Return [X, Y] of the center of cell containing provided text 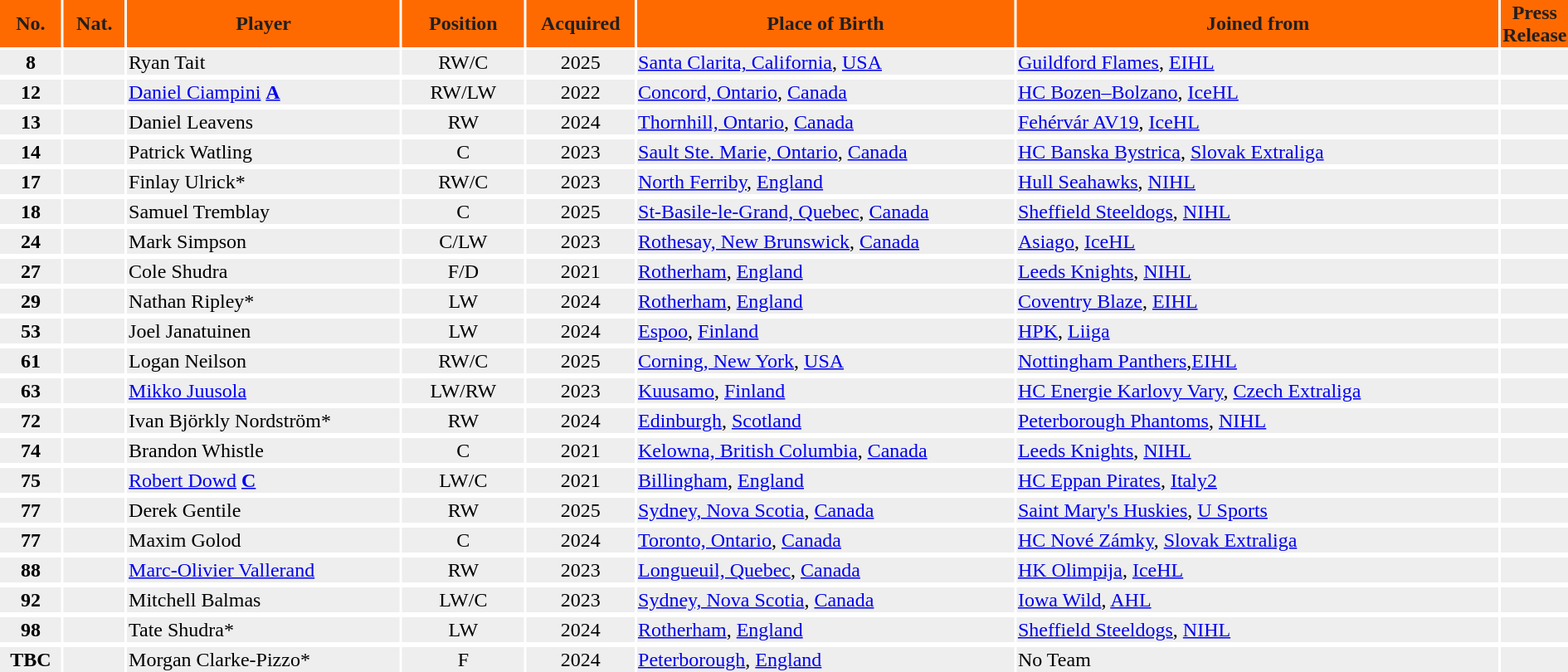
98 [31, 630]
75 [31, 480]
Mitchell Balmas [264, 600]
C/LW [463, 241]
Robert Dowd C [264, 480]
F [463, 660]
Morgan Clarke-Pizzo* [264, 660]
Tate Shudra* [264, 630]
HC Energie Karlovy Vary, Czech Extraliga [1258, 391]
No. [31, 23]
Ryan Tait [264, 62]
Iowa Wild, AHL [1258, 600]
Rothesay, New Brunswick, Canada [826, 241]
74 [31, 450]
63 [31, 391]
Player [264, 23]
29 [31, 301]
12 [31, 92]
Santa Clarita, California, USA [826, 62]
HC Banska Bystrica, Slovak Extraliga [1258, 152]
18 [31, 212]
North Ferriby, England [826, 182]
HK Olimpija, IceHL [1258, 570]
Longueuil, Quebec, Canada [826, 570]
14 [31, 152]
Samuel Tremblay [264, 212]
TBC [31, 660]
No Team [1258, 660]
Ivan Björkly Nordström* [264, 421]
Hull Seahawks, NIHL [1258, 182]
LW/RW [463, 391]
Toronto, Ontario, Canada [826, 540]
Saint Mary's Huskies, U Sports [1258, 510]
Sault Ste. Marie, Ontario, Canada [826, 152]
HPK, Liiga [1258, 331]
Nat. [95, 23]
8 [31, 62]
Corning, New York, USA [826, 361]
Derek Gentile [264, 510]
Thornhill, Ontario, Canada [826, 122]
Mark Simpson [264, 241]
13 [31, 122]
Acquired [581, 23]
Nottingham Panthers,EIHL [1258, 361]
Patrick Watling [264, 152]
Press Release [1535, 23]
Joel Janatuinen [264, 331]
Peterborough, England [826, 660]
92 [31, 600]
Peterborough Phantoms, NIHL [1258, 421]
RW/LW [463, 92]
HC Bozen–Bolzano, IceHL [1258, 92]
Espoo, Finland [826, 331]
72 [31, 421]
27 [31, 271]
Coventry Blaze, EIHL [1258, 301]
17 [31, 182]
St-Basile-le-Grand, Quebec, Canada [826, 212]
Marc-Olivier Vallerand [264, 570]
Joined from [1258, 23]
Cole Shudra [264, 271]
61 [31, 361]
Mikko Juusola [264, 391]
Asiago, IceHL [1258, 241]
Kelowna, British Columbia, Canada [826, 450]
Edinburgh, Scotland [826, 421]
Fehérvár AV19, IceHL [1258, 122]
Kuusamo, Finland [826, 391]
Logan Neilson [264, 361]
F/D [463, 271]
Daniel Ciampini A [264, 92]
Billingham, England [826, 480]
24 [31, 241]
Guildford Flames, EIHL [1258, 62]
Concord, Ontario, Canada [826, 92]
Finlay Ulrick* [264, 182]
88 [31, 570]
Position [463, 23]
Brandon Whistle [264, 450]
HC Nové Zámky, Slovak Extraliga [1258, 540]
Maxim Golod [264, 540]
2022 [581, 92]
Nathan Ripley* [264, 301]
53 [31, 331]
Place of Birth [826, 23]
Daniel Leavens [264, 122]
HC Eppan Pirates, Italy2 [1258, 480]
